Detect which cell encompasses the target text, then output its (X, Y) center coordinate. 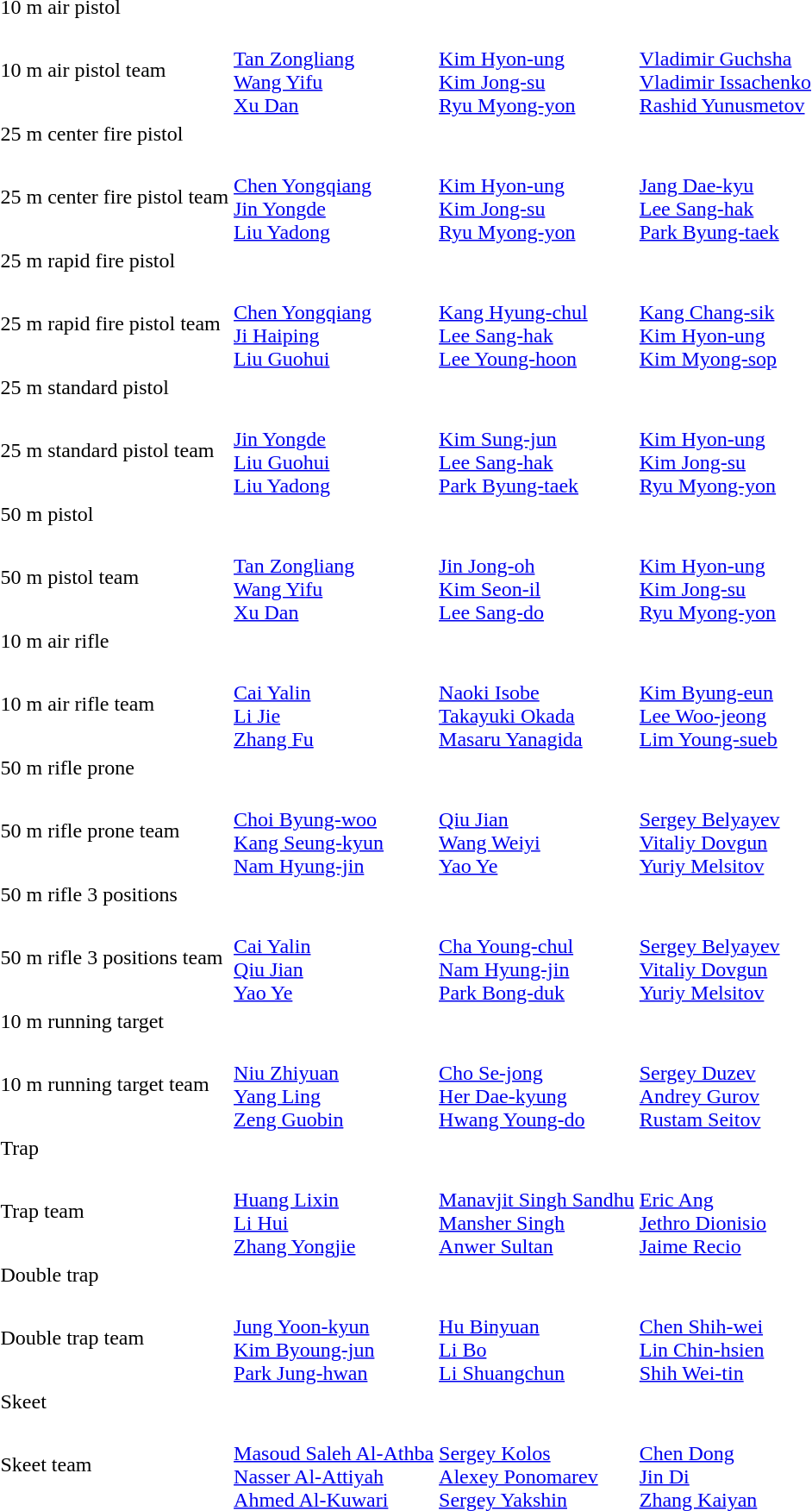
Manavjit Singh SandhuMansher SinghAnwer Sultan (537, 1211)
Vladimir GuchshaVladimir IssachenkoRashid Yunusmetov (725, 71)
Cha Young-chulNam Hyung-jinPark Bong-duk (537, 957)
Cho Se-jongHer Dae-kyungHwang Young-do (537, 1085)
Jang Dae-kyuLee Sang-hakPark Byung-taek (725, 197)
Cai YalinLi JieZhang Fu (334, 704)
Kim Byung-eunLee Woo-jeongLim Young-sueb (725, 704)
Hu BinyuanLi BoLi Shuangchun (537, 1339)
Kang Hyung-chulLee Sang-hakLee Young-hoon (537, 324)
Huang LixinLi HuiZhang Yongjie (334, 1211)
Qiu JianWang WeiyiYao Ye (537, 831)
Chen Shih-weiLin Chin-hsienShih Wei-tin (725, 1339)
Chen YongqiangJi HaipingLiu Guohui (334, 324)
Kim Sung-junLee Sang-hakPark Byung-taek (537, 450)
Jung Yoon-kyunKim Byoung-junPark Jung-hwan (334, 1339)
Eric AngJethro DionisioJaime Recio (725, 1211)
Niu ZhiyuanYang LingZeng Guobin (334, 1085)
Sergey DuzevAndrey GurovRustam Seitov (725, 1085)
Cai YalinQiu JianYao Ye (334, 957)
Chen YongqiangJin YongdeLiu Yadong (334, 197)
Jin Jong-ohKim Seon-ilLee Sang-do (537, 578)
Jin YongdeLiu GuohuiLiu Yadong (334, 450)
Choi Byung-wooKang Seung-kyunNam Hyung-jin (334, 831)
Kang Chang-sikKim Hyon-ungKim Myong-sop (725, 324)
Naoki IsobeTakayuki OkadaMasaru Yanagida (537, 704)
